Pinpoint the cell where the given text exists, returning its [x, y] midpoint coordinate. 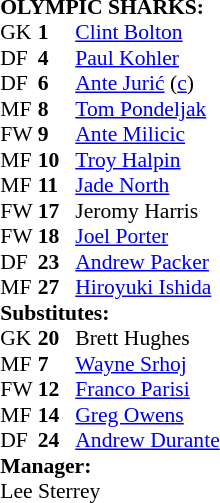
4 [57, 58]
Jeromy Harris [147, 211]
Paul Kohler [147, 58]
8 [57, 109]
23 [57, 262]
Hiroyuki Ishida [147, 287]
Ante Jurić (c) [147, 83]
1 [57, 33]
Brett Hughes [147, 339]
20 [57, 339]
Greg Owens [147, 415]
Manager: [110, 466]
27 [57, 287]
Substitutes: [110, 313]
Franco Parisi [147, 389]
18 [57, 237]
17 [57, 211]
Ante Milicic [147, 135]
Andrew Durante [147, 441]
Tom Pondeljak [147, 109]
Jade North [147, 185]
7 [57, 364]
Troy Halpin [147, 160]
24 [57, 441]
14 [57, 415]
Andrew Packer [147, 262]
10 [57, 160]
12 [57, 389]
6 [57, 83]
11 [57, 185]
Wayne Srhoj [147, 364]
Clint Bolton [147, 33]
Joel Porter [147, 237]
9 [57, 135]
